Provide the [x, y] coordinate of the cell's center where the given text is located.  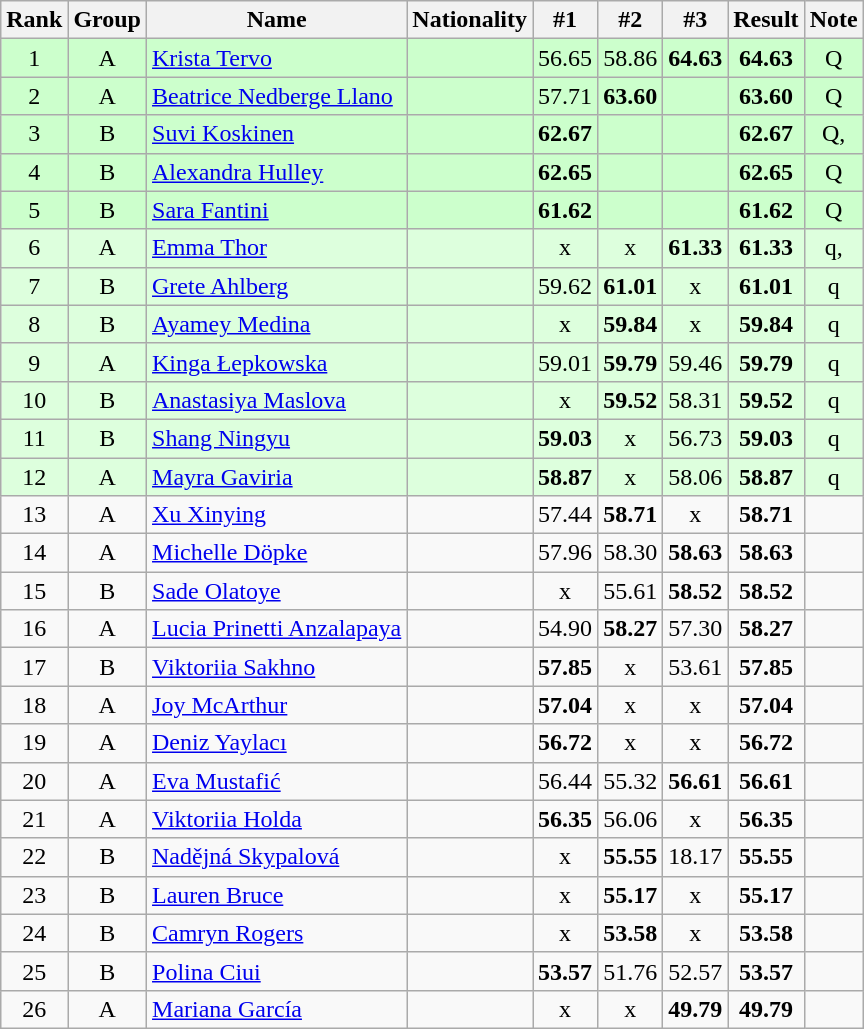
Name [277, 20]
Joy McArthur [277, 705]
13 [34, 515]
52.57 [696, 971]
Beatrice Nedberge Llano [277, 96]
18 [34, 705]
58.31 [696, 400]
5 [34, 210]
55.32 [630, 781]
58.30 [630, 553]
Group [108, 20]
Sara Fantini [277, 210]
14 [34, 553]
56.65 [566, 58]
18.17 [696, 857]
56.73 [696, 438]
6 [34, 248]
56.06 [630, 819]
Michelle Döpke [277, 553]
51.76 [630, 971]
#2 [630, 20]
Camryn Rogers [277, 933]
2 [34, 96]
Shang Ningyu [277, 438]
59.01 [566, 362]
54.90 [566, 629]
Lucia Prinetti Anzalapaya [277, 629]
59.62 [566, 286]
Note [834, 20]
55.61 [630, 591]
57.30 [696, 629]
Viktoriia Holda [277, 819]
Grete Ahlberg [277, 286]
Result [766, 20]
8 [34, 324]
53.61 [696, 667]
58.06 [696, 477]
#1 [566, 20]
Krista Tervo [277, 58]
Q, [834, 134]
12 [34, 477]
#3 [696, 20]
9 [34, 362]
58.86 [630, 58]
57.71 [566, 96]
Nadějná Skypalová [277, 857]
Mayra Gaviria [277, 477]
57.44 [566, 515]
Suvi Koskinen [277, 134]
21 [34, 819]
Emma Thor [277, 248]
59.46 [696, 362]
Nationality [470, 20]
Xu Xinying [277, 515]
16 [34, 629]
25 [34, 971]
19 [34, 743]
22 [34, 857]
56.44 [566, 781]
3 [34, 134]
Sade Olatoye [277, 591]
Kinga Łepkowska [277, 362]
Ayamey Medina [277, 324]
7 [34, 286]
Alexandra Hulley [277, 172]
Polina Ciui [277, 971]
q, [834, 248]
Deniz Yaylacı [277, 743]
11 [34, 438]
1 [34, 58]
Anastasiya Maslova [277, 400]
Lauren Bruce [277, 895]
10 [34, 400]
Rank [34, 20]
23 [34, 895]
57.96 [566, 553]
15 [34, 591]
Viktoriia Sakhno [277, 667]
4 [34, 172]
20 [34, 781]
24 [34, 933]
Eva Mustafić [277, 781]
17 [34, 667]
26 [34, 1009]
Mariana García [277, 1009]
